Determine the [x, y] coordinate at the center of the cell enclosing the given text.  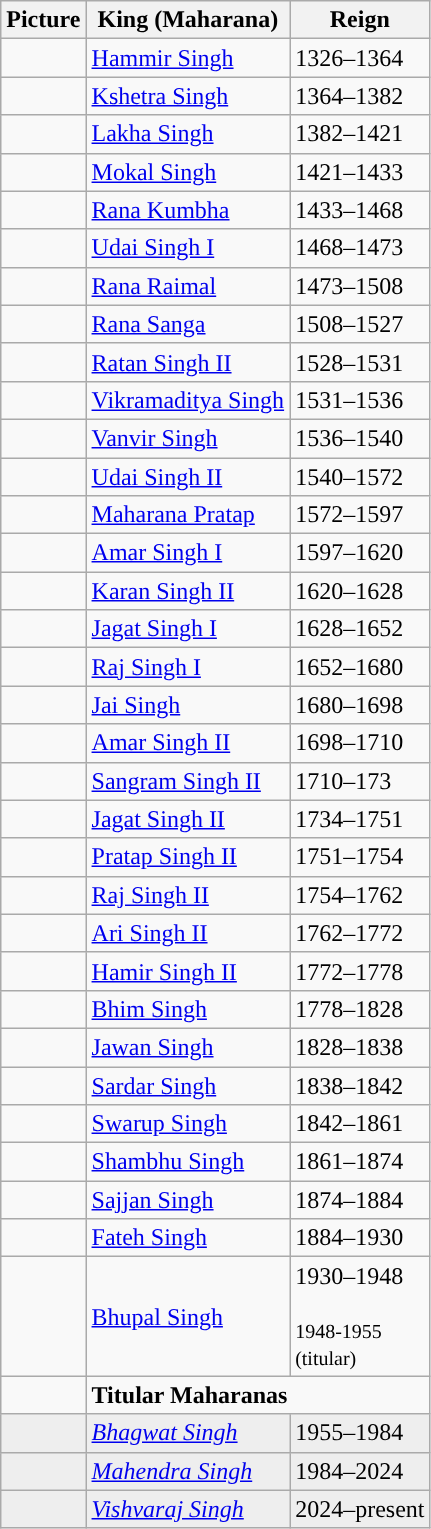
1572–1597 [360, 515]
Raj Singh II [188, 895]
1536–1540 [360, 438]
1884–1930 [360, 1238]
1421–1433 [360, 172]
Bhupal Singh [188, 1316]
Sajjan Singh [188, 1200]
Amar Singh II [188, 743]
1508–1527 [360, 324]
1680–1698 [360, 705]
Hamir Singh II [188, 971]
1597–1620 [360, 553]
Vikramaditya Singh [188, 400]
Karan Singh II [188, 591]
Kshetra Singh [188, 96]
Titular Maharanas [258, 1395]
Rana Raimal [188, 286]
1531–1536 [360, 400]
1628–1652 [360, 629]
1326–1364 [360, 58]
1382–1421 [360, 134]
2024–present [360, 1509]
Sangram Singh II [188, 781]
1528–1531 [360, 362]
Jai Singh [188, 705]
1778–1828 [360, 1009]
Mahendra Singh [188, 1471]
King (Maharana) [188, 20]
1838–1842 [360, 1085]
1842–1861 [360, 1124]
Swarup Singh [188, 1124]
1698–1710 [360, 743]
Shambhu Singh [188, 1162]
Ari Singh II [188, 933]
Jawan Singh [188, 1047]
Picture [44, 20]
Rana Sanga [188, 324]
Fateh Singh [188, 1238]
1734–1751 [360, 819]
Bhim Singh [188, 1009]
Mokal Singh [188, 172]
1762–1772 [360, 933]
Bhagwat Singh [188, 1433]
1984–2024 [360, 1471]
Hammir Singh [188, 58]
1710–173 [360, 781]
1433–1468 [360, 210]
1620–1628 [360, 591]
1751–1754 [360, 857]
Udai Singh II [188, 477]
1473–1508 [360, 286]
1828–1838 [360, 1047]
Vishvaraj Singh [188, 1509]
1540–1572 [360, 477]
Maharana Pratap [188, 515]
Amar Singh I [188, 553]
1955–1984 [360, 1433]
Vanvir Singh [188, 438]
1364–1382 [360, 96]
1468–1473 [360, 248]
Rana Kumbha [188, 210]
Jagat Singh I [188, 629]
Ratan Singh II [188, 362]
1754–1762 [360, 895]
Jagat Singh II [188, 819]
1861–1874 [360, 1162]
Pratap Singh II [188, 857]
Raj Singh I [188, 667]
1772–1778 [360, 971]
1930–19481948-1955(titular) [360, 1316]
1874–1884 [360, 1200]
1652–1680 [360, 667]
Lakha Singh [188, 134]
Reign [360, 20]
Sardar Singh [188, 1085]
Udai Singh I [188, 248]
